From the cell containing the given text, extract its center point as (x, y) coordinate. 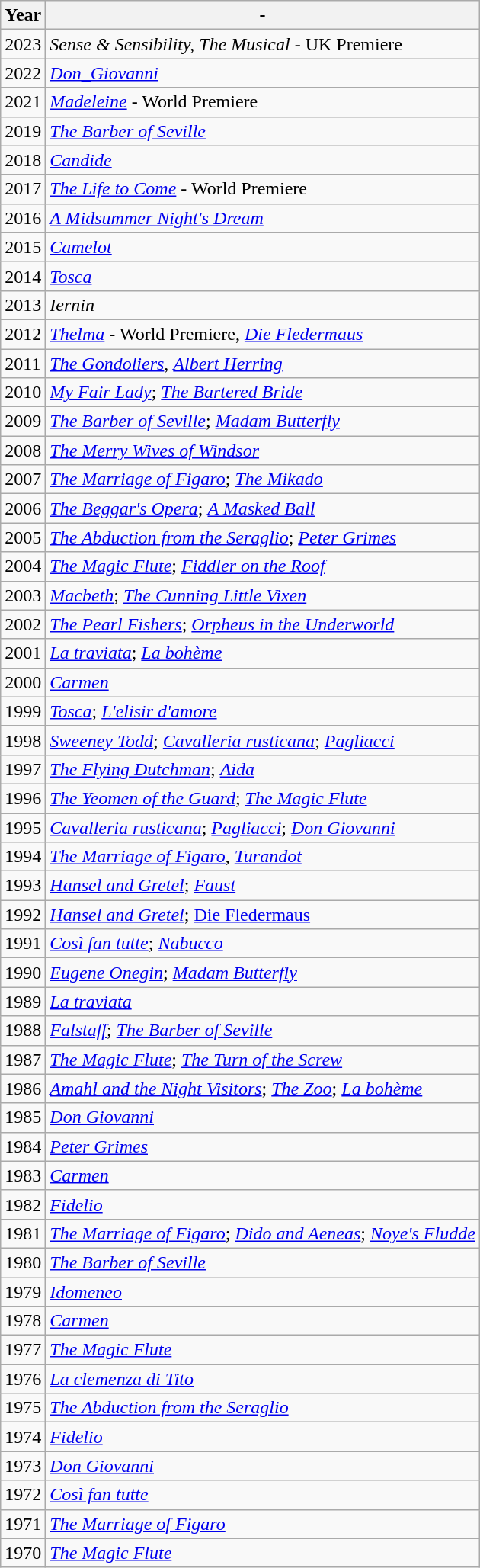
Hansel and Gretel; Faust (263, 886)
- (263, 15)
1989 (23, 1002)
1997 (23, 769)
1984 (23, 1146)
La clemenza di Tito (263, 1379)
The Marriage of Figaro, Turandot (263, 857)
2012 (23, 334)
Camelot (263, 247)
The Merry Wives of Windsor (263, 451)
Così fan tutte (263, 1495)
The Marriage of Figaro; The Mikado (263, 479)
1974 (23, 1437)
Don_Giovanni (263, 73)
2010 (23, 393)
Candide (263, 160)
1975 (23, 1408)
1980 (23, 1262)
1993 (23, 886)
The Magic Flute; Fiddler on the Roof (263, 566)
1972 (23, 1495)
Tosca (263, 276)
Cavalleria rusticana; Pagliacci; Don Giovanni (263, 827)
The Marriage of Figaro (263, 1524)
Sense & Sensibility, The Musical - UK Premiere (263, 44)
Thelma - World Premiere, Die Fledermaus (263, 334)
My Fair Lady; The Bartered Bride (263, 393)
Iernin (263, 305)
1977 (23, 1350)
The Abduction from the Seraglio; Peter Grimes (263, 537)
2009 (23, 422)
1987 (23, 1060)
Idomeneo (263, 1292)
The Marriage of Figaro; Dido and Aeneas; Noye's Fludde (263, 1233)
La traviata (263, 1002)
2007 (23, 479)
A Midsummer Night's Dream (263, 218)
2016 (23, 218)
Tosca; L'elisir d'amore (263, 711)
1978 (23, 1321)
1991 (23, 944)
The Abduction from the Seraglio (263, 1408)
1976 (23, 1379)
2014 (23, 276)
Madeleine - World Premiere (263, 102)
Amahl and the Night Visitors; The Zoo; La bohème (263, 1089)
2015 (23, 247)
Sweeney Todd; Cavalleria rusticana; Pagliacci (263, 740)
1996 (23, 798)
Peter Grimes (263, 1146)
1998 (23, 740)
Macbeth; The Cunning Little Vixen (263, 595)
2008 (23, 451)
1994 (23, 857)
2011 (23, 364)
2000 (23, 682)
The Life to Come - World Premiere (263, 189)
Eugene Onegin; Madam Butterfly (263, 973)
1986 (23, 1089)
2018 (23, 160)
The Gondoliers, Albert Herring (263, 364)
Year (23, 15)
1971 (23, 1524)
1992 (23, 915)
Falstaff; The Barber of Seville (263, 1031)
1973 (23, 1466)
1995 (23, 827)
2006 (23, 508)
2005 (23, 537)
2001 (23, 653)
2002 (23, 624)
1990 (23, 973)
1982 (23, 1204)
1999 (23, 711)
La traviata; La bohème (263, 653)
1988 (23, 1031)
The Magic Flute; The Turn of the Screw (263, 1060)
The Yeomen of the Guard; The Magic Flute (263, 798)
2022 (23, 73)
1979 (23, 1292)
2004 (23, 566)
The Flying Dutchman; Aida (263, 769)
2021 (23, 102)
2023 (23, 44)
1981 (23, 1233)
2003 (23, 595)
1970 (23, 1553)
The Pearl Fishers; Orpheus in the Underworld (263, 624)
2013 (23, 305)
1985 (23, 1117)
Così fan tutte; Nabucco (263, 944)
2019 (23, 131)
1983 (23, 1175)
2017 (23, 189)
The Barber of Seville; Madam Butterfly (263, 422)
The Beggar's Opera; A Masked Ball (263, 508)
Hansel and Gretel; Die Fledermaus (263, 915)
